From the cell containing the given text, extract its center point as (x, y) coordinate. 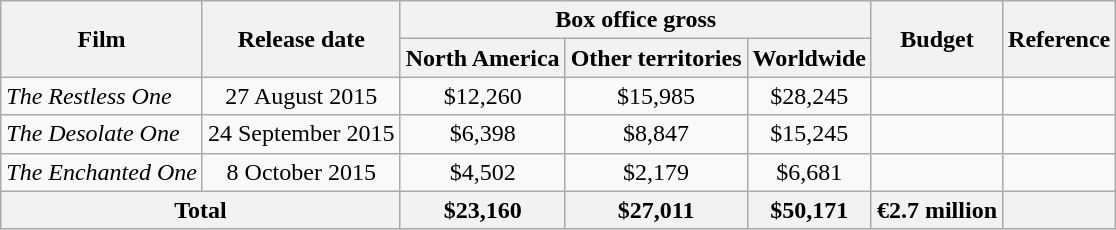
$15,245 (809, 134)
$6,681 (809, 172)
Total (200, 210)
$23,160 (482, 210)
$27,011 (656, 210)
$15,985 (656, 96)
$2,179 (656, 172)
Box office gross (636, 20)
8 October 2015 (301, 172)
$50,171 (809, 210)
Release date (301, 39)
$8,847 (656, 134)
$6,398 (482, 134)
$28,245 (809, 96)
The Desolate One (102, 134)
Reference (1060, 39)
The Restless One (102, 96)
$4,502 (482, 172)
North America (482, 58)
24 September 2015 (301, 134)
27 August 2015 (301, 96)
The Enchanted One (102, 172)
Worldwide (809, 58)
Budget (936, 39)
Film (102, 39)
Other territories (656, 58)
$12,260 (482, 96)
€2.7 million (936, 210)
